Identify which cell holds the provided text, then report its (X, Y) central coordinate. 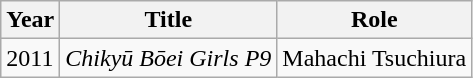
Title (168, 20)
Year (30, 20)
Mahachi Tsuchiura (374, 58)
Role (374, 20)
2011 (30, 58)
Chikyū Bōei Girls P9 (168, 58)
